Scan for the cell matching the given text and deliver its [x, y] coordinate at center. 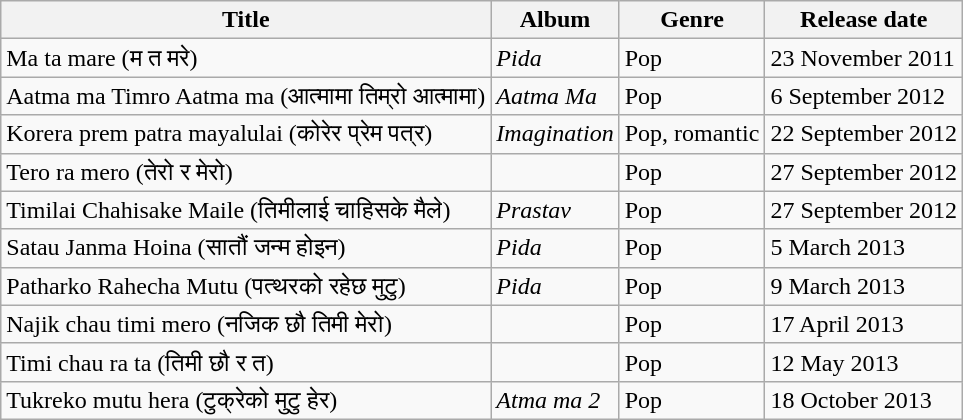
Korera prem patra mayalulai (कोरेर प्रेम पत्र) [246, 134]
Patharko Rahecha Mutu (पत्थरको रहेछ मुटु) [246, 286]
Najik chau timi mero (नजिक छौ तिमी मेरो) [246, 324]
Release date [864, 20]
6 September 2012 [864, 96]
Title [246, 20]
18 October 2013 [864, 400]
Aatma Ma [555, 96]
Aatma ma Timro Aatma ma (आत्मामा तिम्रो आत्मामा) [246, 96]
17 April 2013 [864, 324]
5 March 2013 [864, 248]
Ma ta mare (म त मरे) [246, 58]
9 March 2013 [864, 286]
Atma ma 2 [555, 400]
Tukreko mutu hera (टुक्रेको मुटु हेर) [246, 400]
Album [555, 20]
Timilai Chahisake Maile (तिमीलाई चाहिसके मैले) [246, 210]
Prastav [555, 210]
12 May 2013 [864, 362]
Satau Janma Hoina (सातौं जन्म होइन) [246, 248]
Timi chau ra ta (तिमी छौ र त) [246, 362]
23 November 2011 [864, 58]
22 September 2012 [864, 134]
Pop, romantic [692, 134]
Tero ra mero (तेरो र मेरो) [246, 172]
Genre [692, 20]
Imagination [555, 134]
